Locate the cell with the specified text and output its [X, Y] center coordinate. 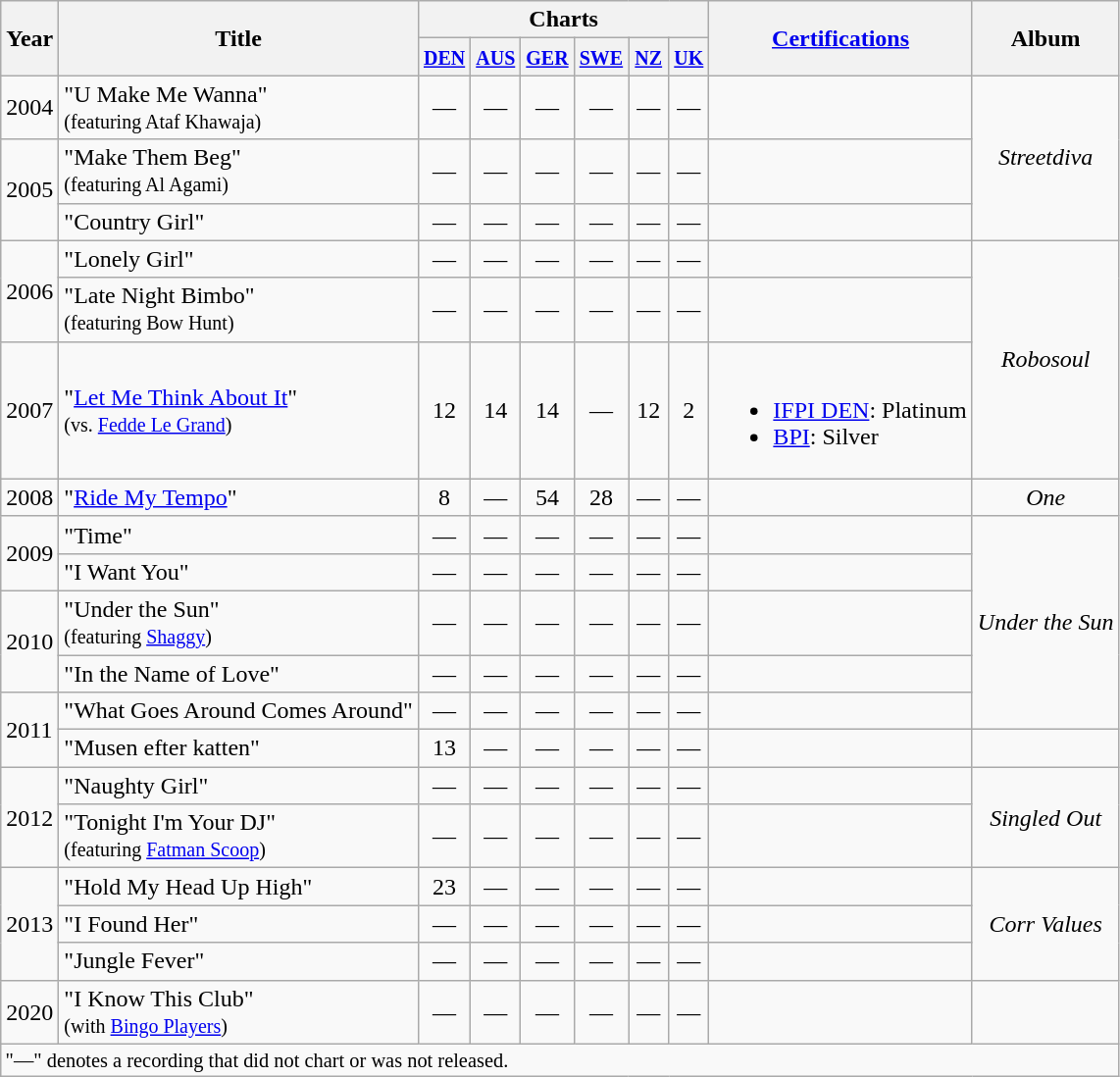
2 [688, 410]
Charts [563, 20]
Title [239, 38]
2010 [29, 641]
28 [601, 497]
"U Make Me Wanna" (featuring Ataf Khawaja) [239, 108]
Streetdiva [1045, 158]
Under the Sun [1045, 622]
2006 [29, 290]
"I Want You" [239, 572]
"Hold My Head Up High" [239, 887]
"Naughty Girl" [239, 786]
"Ride My Tempo" [239, 497]
2011 [29, 730]
GER [547, 57]
"In the Name of Love" [239, 674]
"Under the Sun" (featuring Shaggy) [239, 622]
"—" denotes a recording that did not chart or was not released. [560, 1060]
IFPI DEN: PlatinumBPI: Silver [840, 410]
"Jungle Fever" [239, 961]
Certifications [840, 38]
"I Found Her" [239, 924]
2013 [29, 924]
"Time" [239, 535]
AUS [496, 57]
Singled Out [1045, 818]
2012 [29, 818]
"What Goes Around Comes Around" [239, 711]
NZ [649, 57]
"Lonely Girl" [239, 259]
One [1045, 497]
"I Know This Club" (with Bingo Players) [239, 1012]
2008 [29, 497]
2005 [29, 190]
Corr Values [1045, 924]
2007 [29, 410]
UK [688, 57]
SWE [601, 57]
"Let Me Think About It" (vs. Fedde Le Grand) [239, 410]
2004 [29, 108]
2009 [29, 553]
DEN [443, 57]
8 [443, 497]
"Late Night Bimbo" (featuring Bow Hunt) [239, 310]
23 [443, 887]
"Make Them Beg" (featuring Al Agami) [239, 171]
"Musen efter katten" [239, 748]
"Tonight I'm Your DJ" (featuring Fatman Scoop) [239, 836]
Album [1045, 38]
Robosoul [1045, 359]
"Country Girl" [239, 222]
Year [29, 38]
54 [547, 497]
2020 [29, 1012]
13 [443, 748]
